Find where the given text appears and provide that cell's center as (x, y) coordinate. 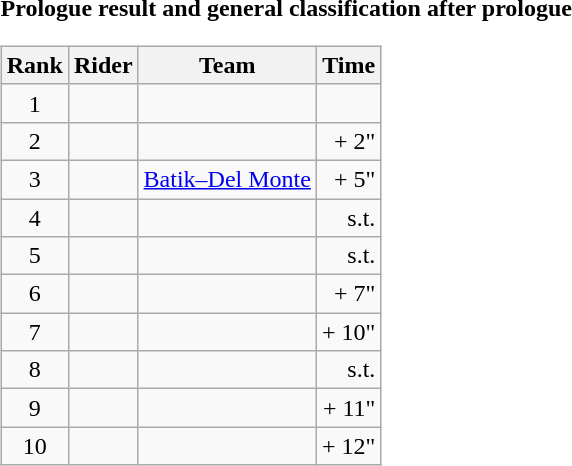
+ 10" (348, 332)
+ 11" (348, 408)
6 (34, 294)
Batik–Del Monte (227, 179)
+ 12" (348, 446)
+ 5" (348, 179)
9 (34, 408)
7 (34, 332)
Time (348, 65)
Rider (103, 65)
Rank (34, 65)
+ 2" (348, 141)
3 (34, 179)
8 (34, 370)
Team (227, 65)
2 (34, 141)
+ 7" (348, 294)
5 (34, 256)
10 (34, 446)
1 (34, 103)
4 (34, 217)
